Determine the (X, Y) coordinate at the center of the cell enclosing the given text.  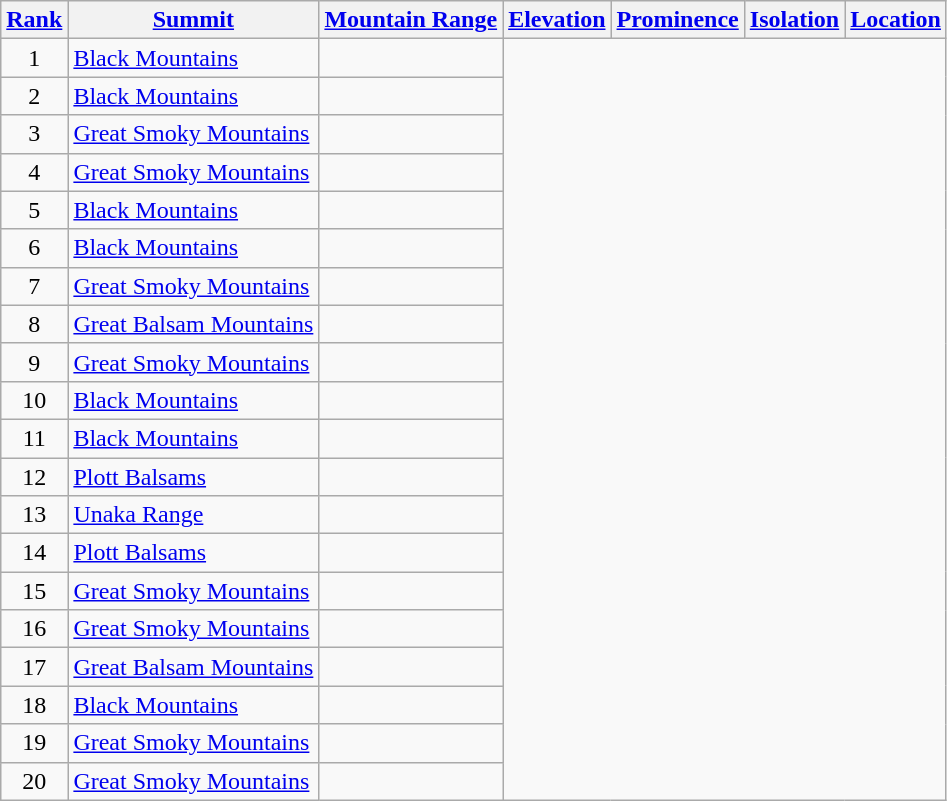
6 (34, 248)
7 (34, 286)
9 (34, 362)
Rank (34, 20)
15 (34, 591)
18 (34, 705)
3 (34, 134)
19 (34, 743)
8 (34, 324)
16 (34, 629)
13 (34, 515)
14 (34, 553)
5 (34, 210)
Prominence (678, 20)
Isolation (794, 20)
12 (34, 477)
10 (34, 400)
1 (34, 58)
11 (34, 438)
Location (896, 20)
20 (34, 781)
Mountain Range (411, 20)
4 (34, 172)
Elevation (557, 20)
2 (34, 96)
17 (34, 667)
Summit (194, 20)
Unaka Range (194, 515)
